Locate the cell with the specified text and output its [X, Y] center coordinate. 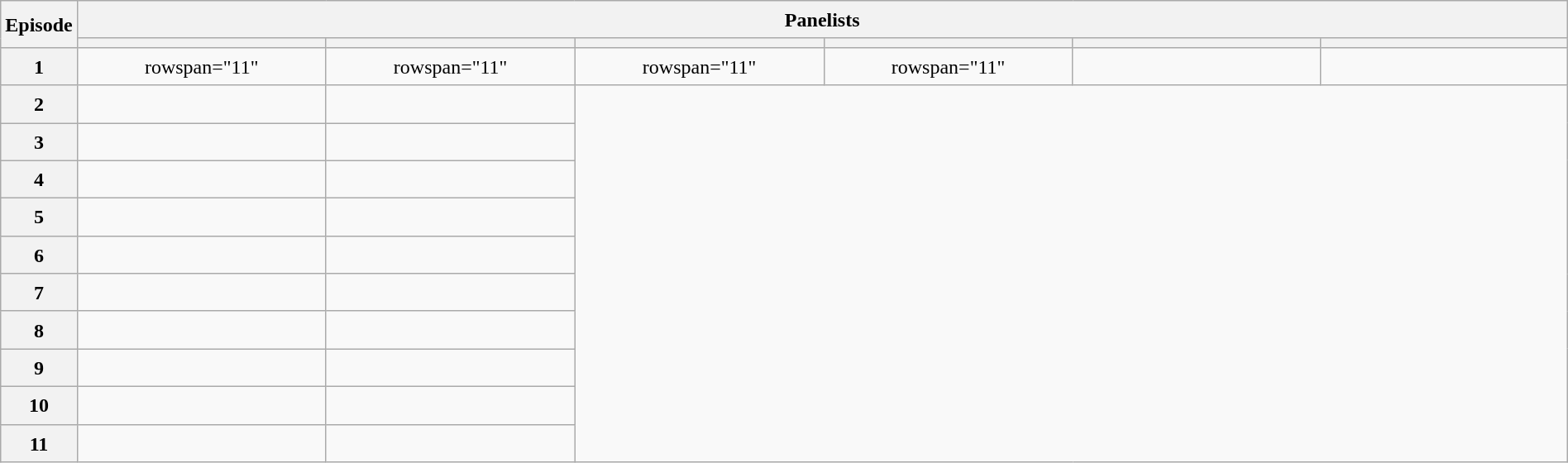
1 [39, 66]
5 [39, 217]
2 [39, 104]
10 [39, 405]
7 [39, 293]
11 [39, 443]
6 [39, 255]
9 [39, 368]
8 [39, 330]
Episode [39, 25]
3 [39, 141]
4 [39, 179]
Panelists [822, 20]
